Identify which cell holds the provided text, then report its [X, Y] central coordinate. 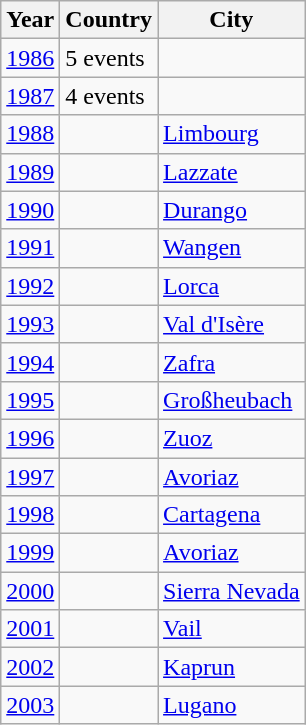
2003 [30, 705]
Lazzate [232, 172]
1999 [30, 553]
Durango [232, 210]
Limbourg [232, 134]
1993 [30, 324]
2000 [30, 591]
Country [109, 20]
Cartagena [232, 515]
Großheubach [232, 400]
Year [30, 20]
Kaprun [232, 667]
1990 [30, 210]
1989 [30, 172]
Vail [232, 629]
1994 [30, 362]
1991 [30, 248]
1997 [30, 477]
2001 [30, 629]
4 events [109, 96]
Zafra [232, 362]
1998 [30, 515]
Zuoz [232, 438]
1986 [30, 58]
5 events [109, 58]
1987 [30, 96]
1992 [30, 286]
2002 [30, 667]
Wangen [232, 248]
Lugano [232, 705]
1988 [30, 134]
1995 [30, 400]
City [232, 20]
Sierra Nevada [232, 591]
Val d'Isère [232, 324]
1996 [30, 438]
Lorca [232, 286]
